From the cell containing the given text, extract its center point as (x, y) coordinate. 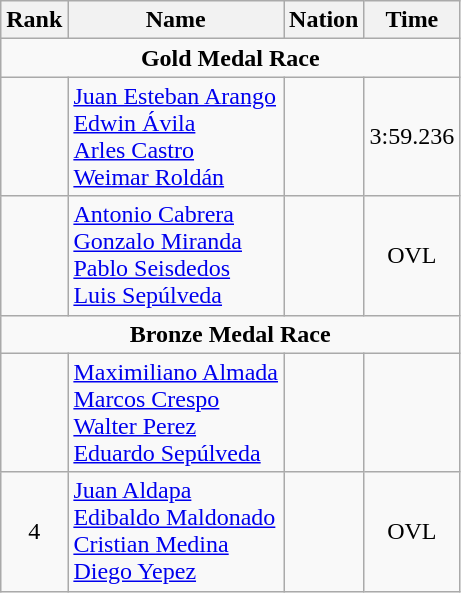
4 (34, 532)
Bronze Medal Race (230, 334)
3:59.236 (412, 136)
Maximiliano AlmadaMarcos CrespoWalter PerezEduardo Sepúlveda (176, 412)
Time (412, 20)
Rank (34, 20)
Name (176, 20)
Gold Medal Race (230, 58)
Juan AldapaEdibaldo MaldonadoCristian MedinaDiego Yepez (176, 532)
Juan Esteban ArangoEdwin ÁvilaArles CastroWeimar Roldán (176, 136)
Antonio CabreraGonzalo MirandaPablo SeisdedosLuis Sepúlveda (176, 256)
Nation (324, 20)
